Scan for the cell matching the given text and deliver its [x, y] coordinate at center. 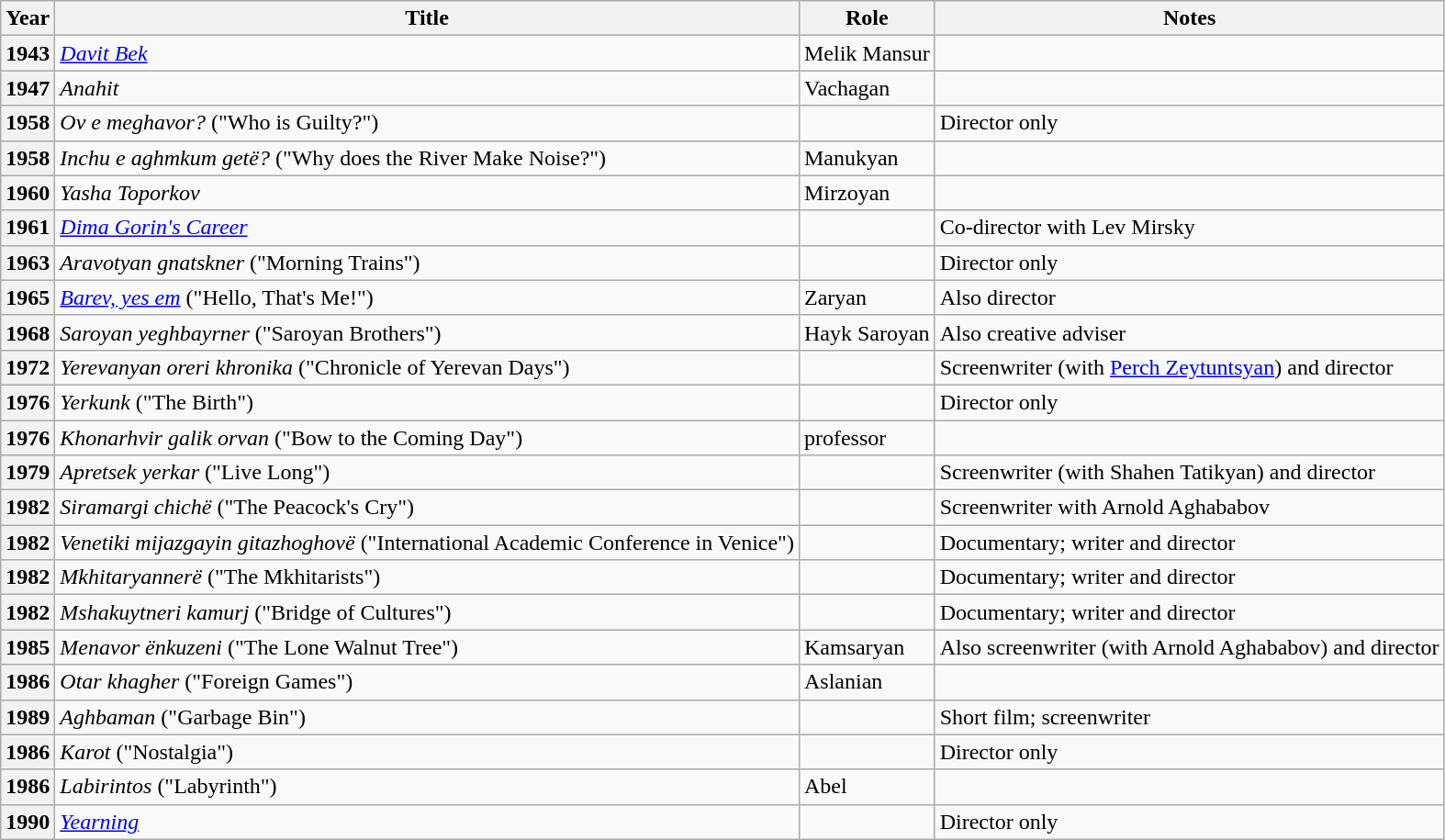
1985 [28, 647]
Aghbaman ("Garbage Bin") [428, 717]
Title [428, 18]
1960 [28, 193]
1965 [28, 297]
Hayk Saroyan [867, 332]
Saroyan yeghbayrner ("Saroyan Brothers") [428, 332]
Inchu e aghmkum getë? ("Why does the River Make Noise?") [428, 158]
Vachagan [867, 88]
Screenwriter with Arnold Aghababov [1190, 508]
Kamsaryan [867, 647]
Melik Mansur [867, 53]
Year [28, 18]
Davit Bek [428, 53]
Anahit [428, 88]
Abel [867, 787]
Aravotyan gnatskner ("Morning Trains") [428, 263]
Notes [1190, 18]
Apretsek yerkar ("Live Long") [428, 473]
1968 [28, 332]
Screenwriter (with Shahen Tatikyan) and director [1190, 473]
1989 [28, 717]
Also director [1190, 297]
Siramargi chichë ("The Peacock's Cry") [428, 508]
1963 [28, 263]
Yasha Toporkov [428, 193]
Also screenwriter (with Arnold Aghababov) and director [1190, 647]
Mirzoyan [867, 193]
Zaryan [867, 297]
1990 [28, 822]
Also creative adviser [1190, 332]
Menavor ënkuzeni ("The Lone Walnut Tree") [428, 647]
Karot ("Nostalgia") [428, 752]
1943 [28, 53]
1947 [28, 88]
1961 [28, 228]
Manukyan [867, 158]
Venetiki mijazgayin gitazhoghovë ("International Academic Conference in Venice") [428, 543]
Barev, yes em ("Hello, That's Me!") [428, 297]
Otar khagher ("Foreign Games") [428, 682]
Co-director with Lev Mirsky [1190, 228]
professor [867, 438]
Ov e meghavor? ("Who is Guilty?") [428, 123]
Screenwriter (with Perch Zeytuntsyan) and director [1190, 367]
Mshakuytneri kamurj ("Bridge of Cultures") [428, 612]
Yerkunk ("The Birth") [428, 402]
Dima Gorin's Career [428, 228]
Role [867, 18]
1979 [28, 473]
Yerevanyan oreri khronika ("Chronicle of Yerevan Days") [428, 367]
1972 [28, 367]
Mkhitaryannerë ("The Mkhitarists") [428, 577]
Short film; screenwriter [1190, 717]
Yearning [428, 822]
Aslanian [867, 682]
Labirintos ("Labyrinth") [428, 787]
Khonarhvir galik orvan ("Bow to the Coming Day") [428, 438]
